Determine the (X, Y) coordinate at the center of the cell enclosing the given text.  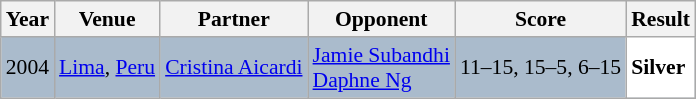
Result (660, 19)
Venue (107, 19)
Opponent (382, 19)
Jamie Subandhi Daphne Ng (382, 68)
11–15, 15–5, 6–15 (540, 68)
Silver (660, 68)
Partner (234, 19)
Year (28, 19)
2004 (28, 68)
Lima, Peru (107, 68)
Score (540, 19)
Cristina Aicardi (234, 68)
